Determine the [x, y] coordinate at the center of the cell enclosing the given text.  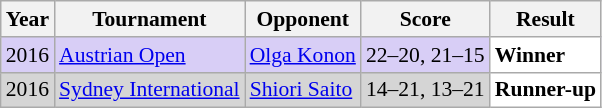
Year [28, 19]
Result [546, 19]
Opponent [303, 19]
Runner-up [546, 90]
Austrian Open [150, 55]
Sydney International [150, 90]
22–20, 21–15 [426, 55]
14–21, 13–21 [426, 90]
Winner [546, 55]
Tournament [150, 19]
Olga Konon [303, 55]
Score [426, 19]
Shiori Saito [303, 90]
